Search for the cell housing the specified text and yield its (x, y) center coordinate. 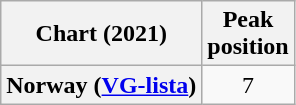
Chart (2021) (102, 34)
Peakposition (248, 34)
Norway (VG-lista) (102, 85)
7 (248, 85)
